Identify which cell holds the provided text, then report its (X, Y) central coordinate. 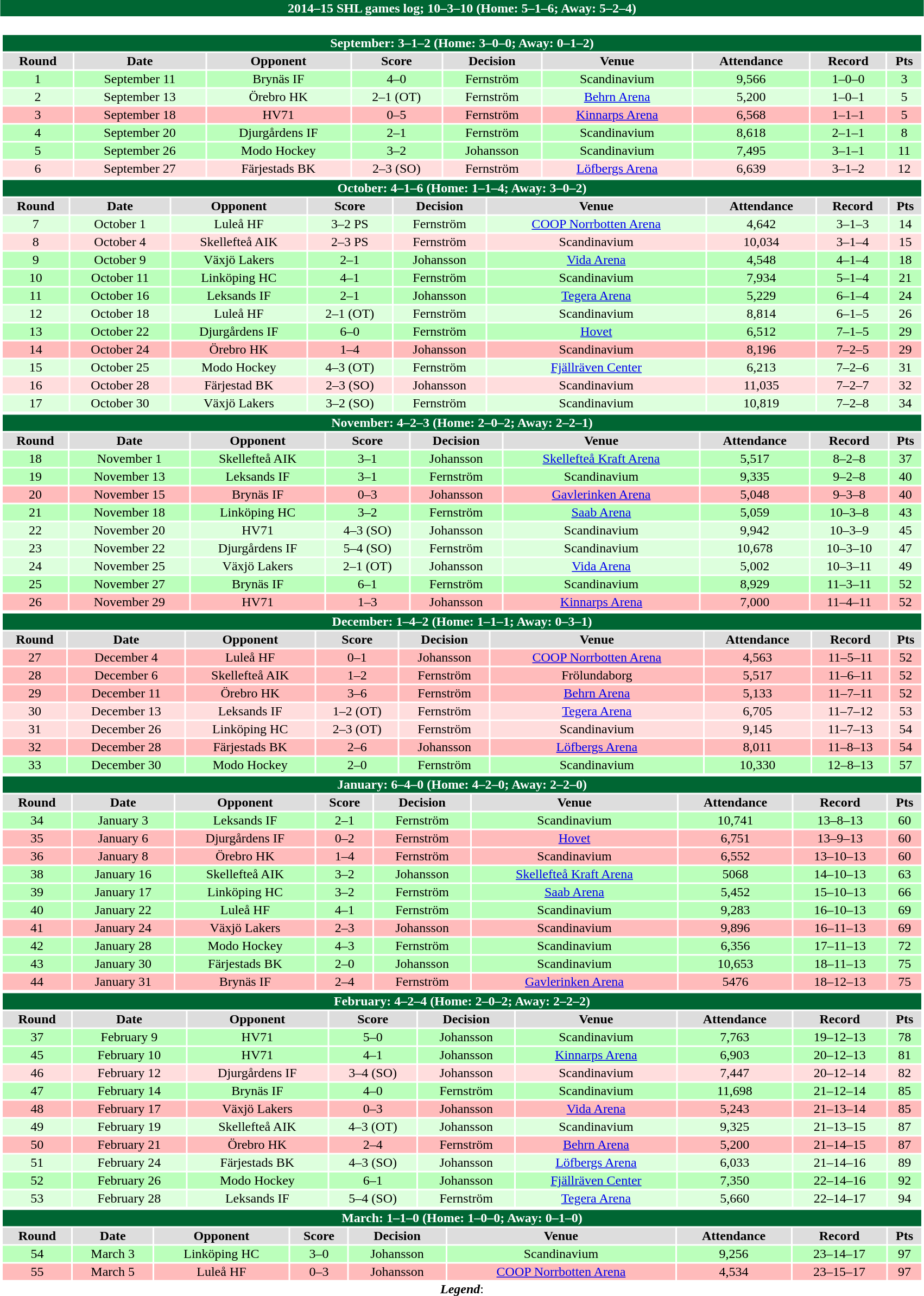
October 28 (120, 385)
11,035 (761, 385)
4 (38, 133)
16 (36, 385)
9–3–8 (849, 495)
November: 4–2–3 (Home: 2–0–2; Away: 2–2–1) (461, 423)
16–10–13 (840, 910)
12–8–13 (850, 765)
5,133 (758, 694)
October: 4–1–6 (Home: 1–1–4; Away: 3–0–2) (461, 188)
19 (35, 476)
66 (904, 892)
7,000 (755, 602)
9,566 (751, 79)
January 6 (123, 838)
23 (35, 548)
5,002 (755, 567)
November 25 (129, 567)
7–2–6 (853, 368)
5–0 (373, 1037)
6–0 (350, 332)
4–1–4 (853, 260)
4–3 (345, 946)
10–3–11 (849, 567)
5476 (735, 982)
7–2–5 (853, 349)
March 3 (113, 1254)
13–8–13 (840, 821)
November 18 (129, 512)
1–2 (357, 675)
4,563 (758, 658)
8,011 (758, 747)
9,325 (735, 1127)
44 (37, 982)
9,942 (755, 531)
16–11–13 (840, 928)
1–1–1 (848, 115)
11,698 (735, 1091)
January 22 (123, 910)
18–12–13 (840, 982)
February 19 (129, 1127)
20 (35, 495)
October 30 (120, 404)
4,642 (761, 224)
September 20 (140, 133)
September 11 (140, 79)
2–3 (OT) (357, 729)
11–4–11 (849, 602)
February 12 (129, 1073)
21–13–15 (840, 1127)
11–7–12 (850, 711)
10–3–9 (849, 531)
5–1–4 (853, 278)
57 (906, 765)
6,903 (735, 1055)
October 22 (120, 332)
42 (37, 946)
81 (904, 1055)
9,335 (755, 476)
33 (35, 765)
6,552 (735, 857)
December 11 (126, 694)
6,751 (735, 838)
March 5 (113, 1272)
9 (36, 260)
82 (904, 1073)
11–6–11 (850, 675)
Frölundaborg (597, 675)
13–9–13 (840, 838)
9,896 (735, 928)
3–1–3 (853, 224)
10,653 (735, 964)
December 6 (126, 675)
7,447 (735, 1073)
February 9 (129, 1037)
55 (37, 1272)
February 24 (129, 1163)
3–1–1 (848, 150)
3–2 PS (350, 224)
5,229 (761, 296)
22–14–17 (840, 1199)
35 (37, 838)
2–3 (345, 928)
27 (35, 658)
19–12–13 (840, 1037)
8,196 (761, 349)
December 30 (126, 765)
10 (36, 278)
Färjestad BK (239, 385)
September: 3–1–2 (Home: 3–0–0; Away: 0–1–2) (461, 43)
36 (37, 857)
3–1–4 (853, 242)
October 11 (120, 278)
63 (904, 874)
7–1–5 (853, 332)
November 27 (129, 584)
21–12–14 (840, 1091)
November 1 (129, 459)
11–3–11 (849, 584)
4,534 (734, 1272)
6,639 (751, 169)
20–12–13 (840, 1055)
October 1 (120, 224)
January 28 (123, 946)
February 26 (129, 1180)
January 17 (123, 892)
November 13 (129, 476)
11–7–11 (850, 694)
1–0–1 (848, 97)
89 (904, 1163)
7–2–8 (853, 404)
21–13–14 (840, 1109)
72 (904, 946)
10,330 (758, 765)
October 9 (120, 260)
5,048 (755, 495)
11–5–11 (850, 658)
5,660 (735, 1199)
5068 (735, 874)
8–2–8 (849, 459)
6,213 (761, 368)
1 (38, 79)
10–3–10 (849, 548)
0–5 (396, 115)
5,243 (735, 1109)
September 27 (140, 169)
7,763 (735, 1037)
2014–15 SHL games log; 10–3–10 (Home: 5–1–6; Away: 5–2–4) (462, 8)
38 (37, 874)
7–2–7 (853, 385)
11–8–13 (850, 747)
1–2 (OT) (357, 711)
20–12–14 (840, 1073)
17 (36, 404)
December 13 (126, 711)
January 31 (123, 982)
7,495 (751, 150)
February 28 (129, 1199)
December: 1–4–2 (Home: 1–1–1; Away: 0–3–1) (461, 622)
28 (35, 675)
10,034 (761, 242)
10,678 (755, 548)
January: 6–4–0 (Home: 4–2–0; Away: 2–2–0) (461, 785)
11–7–13 (850, 729)
October 24 (120, 349)
18–11–13 (840, 964)
10,819 (761, 404)
November 29 (129, 602)
17–11–13 (840, 946)
50 (37, 1144)
November 20 (129, 531)
25 (35, 584)
2–6 (357, 747)
6,033 (735, 1163)
December 28 (126, 747)
14–10–13 (840, 874)
3–2 (SO) (350, 404)
6,705 (758, 711)
10–3–8 (849, 512)
1–3 (367, 602)
9,256 (734, 1254)
39 (37, 892)
3–4 (SO) (373, 1073)
September 13 (140, 97)
78 (904, 1037)
6 (38, 169)
51 (37, 1163)
9,145 (758, 729)
December 4 (126, 658)
2–1–1 (848, 133)
October 16 (120, 296)
1–0–0 (848, 79)
February 21 (129, 1144)
November 22 (129, 548)
February 10 (129, 1055)
6,512 (761, 332)
13–10–13 (840, 857)
5,059 (755, 512)
7 (36, 224)
February: 4–2–4 (Home: 2–0–2; Away: 2–2–2) (461, 1001)
March: 1–1–0 (Home: 1–0–0; Away: 0–1–0) (461, 1218)
2–3 PS (350, 242)
0–2 (345, 838)
92 (904, 1180)
8,929 (755, 584)
0–1 (357, 658)
21–14–16 (840, 1163)
23–14–17 (839, 1254)
8,618 (751, 133)
January 3 (123, 821)
January 24 (123, 928)
7,350 (735, 1180)
September 18 (140, 115)
February 17 (129, 1109)
5,452 (735, 892)
6,568 (751, 115)
3–6 (357, 694)
94 (904, 1199)
February 14 (129, 1091)
13 (36, 332)
46 (37, 1073)
9,283 (735, 910)
January 16 (123, 874)
15–10–13 (840, 892)
41 (37, 928)
22 (35, 531)
October 18 (120, 313)
7,934 (761, 278)
November 15 (129, 495)
8,814 (761, 313)
3–0 (319, 1254)
22–14–16 (840, 1180)
9–2–8 (849, 476)
48 (37, 1109)
23–15–17 (839, 1272)
21–14–15 (840, 1144)
January 8 (123, 857)
3–1–2 (848, 169)
September 26 (140, 150)
December 26 (126, 729)
6,356 (735, 946)
October 4 (120, 242)
January 30 (123, 964)
30 (35, 711)
6–1–4 (853, 296)
6–1–5 (853, 313)
October 25 (120, 368)
2 (38, 97)
4,548 (761, 260)
10,741 (735, 821)
